Determine the (X, Y) coordinate at the center of the cell enclosing the given text.  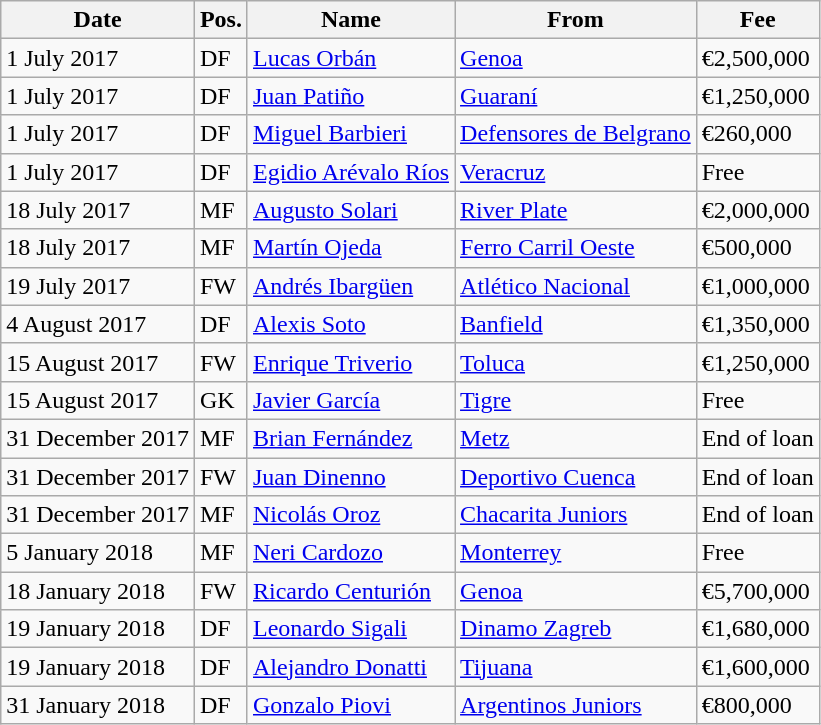
Martín Ojeda (350, 248)
Juan Patiño (350, 96)
Lucas Orbán (350, 58)
Tijuana (576, 667)
Pos. (220, 20)
Augusto Solari (350, 210)
Andrés Ibargüen (350, 286)
€5,700,000 (758, 591)
Fee (758, 20)
From (576, 20)
Deportivo Cuenca (576, 477)
Enrique Triverio (350, 362)
€1,600,000 (758, 667)
19 July 2017 (98, 286)
Argentinos Juniors (576, 705)
€500,000 (758, 248)
Alejandro Donatti (350, 667)
€1,680,000 (758, 629)
Gonzalo Piovi (350, 705)
5 January 2018 (98, 553)
Chacarita Juniors (576, 515)
€2,000,000 (758, 210)
Miguel Barbieri (350, 134)
Atlético Nacional (576, 286)
Ricardo Centurión (350, 591)
Monterrey (576, 553)
Neri Cardozo (350, 553)
Defensores de Belgrano (576, 134)
4 August 2017 (98, 324)
€1,000,000 (758, 286)
€1,350,000 (758, 324)
Javier García (350, 400)
Ferro Carril Oeste (576, 248)
Egidio Arévalo Ríos (350, 172)
Leonardo Sigali (350, 629)
Juan Dinenno (350, 477)
Tigre (576, 400)
Date (98, 20)
Banfield (576, 324)
€800,000 (758, 705)
Dinamo Zagreb (576, 629)
31 January 2018 (98, 705)
€260,000 (758, 134)
Toluca (576, 362)
Alexis Soto (350, 324)
Guaraní (576, 96)
River Plate (576, 210)
GK (220, 400)
Veracruz (576, 172)
Nicolás Oroz (350, 515)
18 January 2018 (98, 591)
€2,500,000 (758, 58)
Metz (576, 438)
Brian Fernández (350, 438)
Name (350, 20)
